Provide the [x, y] coordinate of the cell's center where the given text is located.  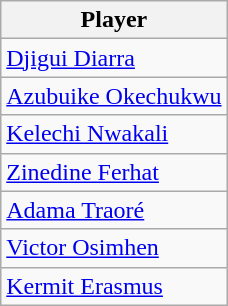
Victor Osimhen [114, 248]
Adama Traoré [114, 210]
Kermit Erasmus [114, 286]
Player [114, 20]
Kelechi Nwakali [114, 134]
Azubuike Okechukwu [114, 96]
Djigui Diarra [114, 58]
Zinedine Ferhat [114, 172]
